Detect which cell encompasses the target text, then output its (X, Y) center coordinate. 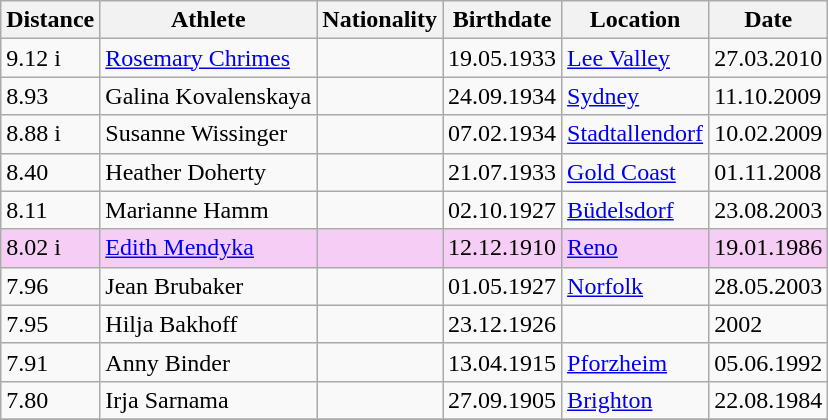
Jean Brubaker (208, 286)
01.05.1927 (502, 286)
01.11.2008 (768, 172)
Sydney (636, 96)
Marianne Hamm (208, 210)
23.08.2003 (768, 210)
Norfolk (636, 286)
02.10.1927 (502, 210)
8.40 (50, 172)
Lee Valley (636, 58)
Location (636, 20)
9.12 i (50, 58)
8.11 (50, 210)
Athlete (208, 20)
Galina Kovalenskaya (208, 96)
Heather Doherty (208, 172)
Birthdate (502, 20)
Edith Mendyka (208, 248)
2002 (768, 324)
Stadtallendorf (636, 134)
12.12.1910 (502, 248)
11.10.2009 (768, 96)
07.02.1934 (502, 134)
28.05.2003 (768, 286)
Rosemary Chrimes (208, 58)
Pforzheim (636, 362)
Reno (636, 248)
13.04.1915 (502, 362)
27.03.2010 (768, 58)
8.88 i (50, 134)
7.91 (50, 362)
22.08.1984 (768, 400)
Büdelsdorf (636, 210)
Date (768, 20)
8.02 i (50, 248)
Anny Binder (208, 362)
19.01.1986 (768, 248)
23.12.1926 (502, 324)
Irja Sarnama (208, 400)
Susanne Wissinger (208, 134)
Nationality (380, 20)
Brighton (636, 400)
8.93 (50, 96)
Distance (50, 20)
05.06.1992 (768, 362)
Hilja Bakhoff (208, 324)
7.96 (50, 286)
7.80 (50, 400)
10.02.2009 (768, 134)
Gold Coast (636, 172)
27.09.1905 (502, 400)
19.05.1933 (502, 58)
24.09.1934 (502, 96)
7.95 (50, 324)
21.07.1933 (502, 172)
